Locate the cell with the specified text and output its (x, y) center coordinate. 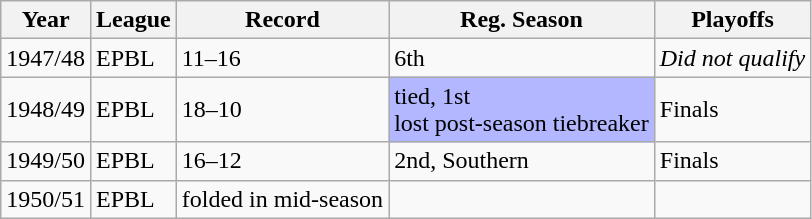
18–10 (282, 110)
11–16 (282, 58)
Record (282, 20)
Playoffs (732, 20)
2nd, Southern (522, 161)
League (133, 20)
6th (522, 58)
folded in mid-season (282, 199)
1949/50 (46, 161)
Did not qualify (732, 58)
Reg. Season (522, 20)
tied, 1stlost post-season tiebreaker (522, 110)
Year (46, 20)
1950/51 (46, 199)
16–12 (282, 161)
1947/48 (46, 58)
1948/49 (46, 110)
